From the cell containing the given text, extract its center point as (X, Y) coordinate. 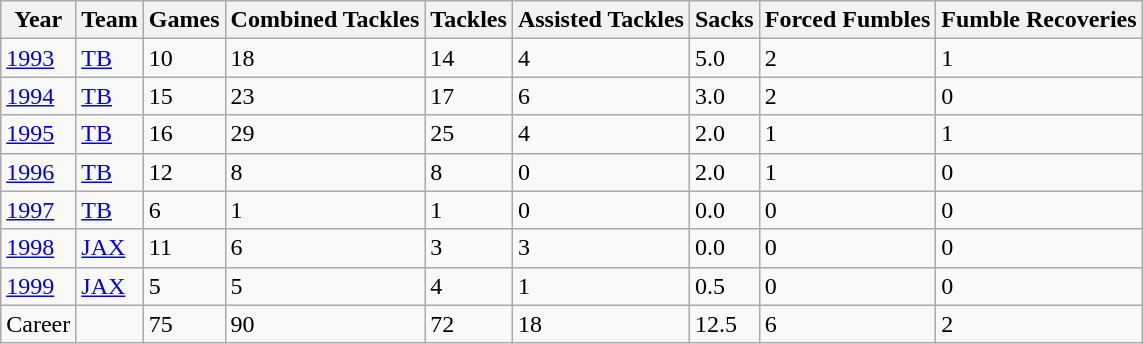
12 (184, 172)
25 (469, 134)
1993 (38, 58)
Assisted Tackles (600, 20)
5.0 (724, 58)
Fumble Recoveries (1039, 20)
12.5 (724, 324)
75 (184, 324)
1995 (38, 134)
1996 (38, 172)
Year (38, 20)
10 (184, 58)
Games (184, 20)
14 (469, 58)
90 (325, 324)
16 (184, 134)
Sacks (724, 20)
3.0 (724, 96)
29 (325, 134)
1994 (38, 96)
11 (184, 248)
Combined Tackles (325, 20)
0.5 (724, 286)
23 (325, 96)
1997 (38, 210)
72 (469, 324)
Tackles (469, 20)
1999 (38, 286)
Team (110, 20)
15 (184, 96)
17 (469, 96)
1998 (38, 248)
Career (38, 324)
Forced Fumbles (848, 20)
